From the cell containing the given text, extract its center point as (x, y) coordinate. 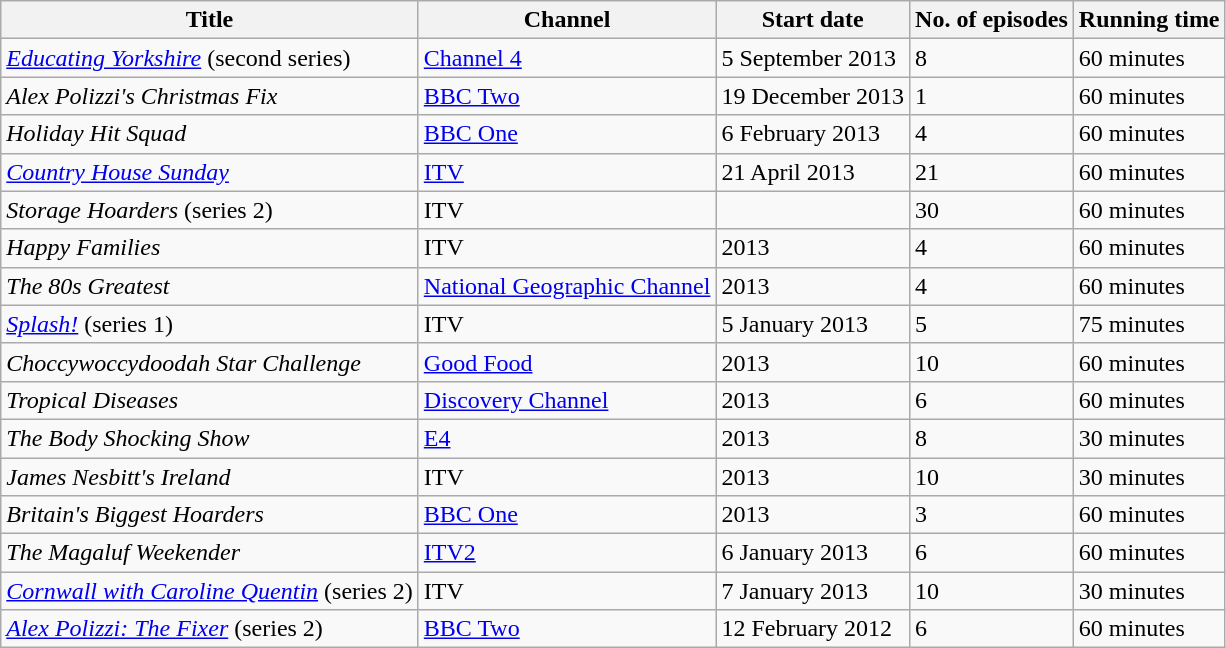
Good Food (567, 362)
5 September 2013 (813, 58)
Start date (813, 20)
Alex Polizzi's Christmas Fix (210, 96)
The Magaluf Weekender (210, 553)
Educating Yorkshire (second series) (210, 58)
21 April 2013 (813, 172)
Storage Hoarders (series 2) (210, 210)
21 (992, 172)
Britain's Biggest Hoarders (210, 515)
12 February 2012 (813, 629)
Channel (567, 20)
Holiday Hit Squad (210, 134)
5 (992, 324)
National Geographic Channel (567, 286)
30 (992, 210)
19 December 2013 (813, 96)
75 minutes (1149, 324)
Title (210, 20)
Running time (1149, 20)
Channel 4 (567, 58)
No. of episodes (992, 20)
5 January 2013 (813, 324)
Discovery Channel (567, 400)
E4 (567, 438)
6 February 2013 (813, 134)
Country House Sunday (210, 172)
Alex Polizzi: The Fixer (series 2) (210, 629)
James Nesbitt's Ireland (210, 477)
7 January 2013 (813, 591)
Choccywoccydoodah Star Challenge (210, 362)
3 (992, 515)
Cornwall with Caroline Quentin (series 2) (210, 591)
Happy Families (210, 248)
Tropical Diseases (210, 400)
The Body Shocking Show (210, 438)
6 January 2013 (813, 553)
1 (992, 96)
ITV2 (567, 553)
Splash! (series 1) (210, 324)
The 80s Greatest (210, 286)
